Scan for the cell matching the given text and deliver its [x, y] coordinate at center. 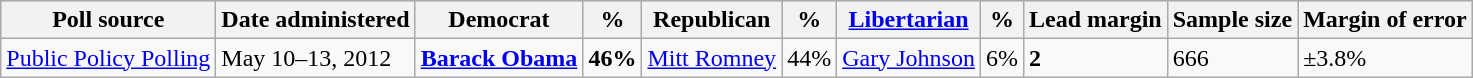
Barack Obama [499, 58]
2 [1095, 58]
Poll source [108, 20]
May 10–13, 2012 [316, 58]
6% [1002, 58]
Lead margin [1095, 20]
Democrat [499, 20]
±3.8% [1386, 58]
Margin of error [1386, 20]
46% [612, 58]
Sample size [1232, 20]
Public Policy Polling [108, 58]
Date administered [316, 20]
Republican [712, 20]
Libertarian [909, 20]
666 [1232, 58]
Gary Johnson [909, 58]
Mitt Romney [712, 58]
44% [810, 58]
